For the text-containing cell, return its midpoint in [x, y] coordinate format. 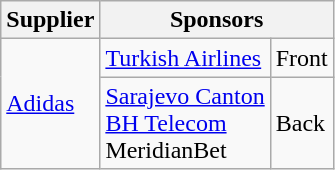
Front [302, 58]
Adidas [50, 104]
Sarajevo Canton BH Telecom MeridianBet [185, 123]
Turkish Airlines [185, 58]
Supplier [50, 20]
Back [302, 123]
Sponsors [216, 20]
